Search for the cell housing the specified text and yield its [X, Y] center coordinate. 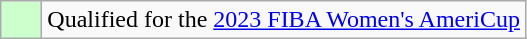
Qualified for the 2023 FIBA Women's AmeriCup [284, 20]
